Determine the (X, Y) coordinate at the center of the cell enclosing the given text.  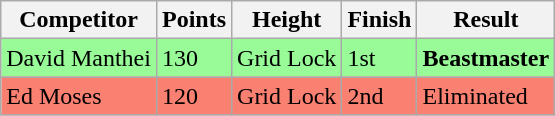
Competitor (79, 20)
Result (486, 20)
Finish (380, 20)
130 (194, 58)
Points (194, 20)
Height (287, 20)
Eliminated (486, 96)
Beastmaster (486, 58)
120 (194, 96)
1st (380, 58)
Ed Moses (79, 96)
2nd (380, 96)
David Manthei (79, 58)
